Extract the (x, y) coordinate from the center of the cell holding the provided text.  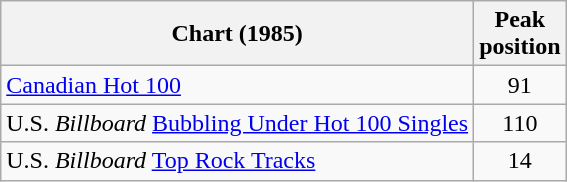
U.S. Billboard Top Rock Tracks (238, 161)
110 (520, 123)
Canadian Hot 100 (238, 85)
Chart (1985) (238, 34)
Peakposition (520, 34)
14 (520, 161)
91 (520, 85)
U.S. Billboard Bubbling Under Hot 100 Singles (238, 123)
